Output the [X, Y] coordinate of the center of the cell containing the given text.  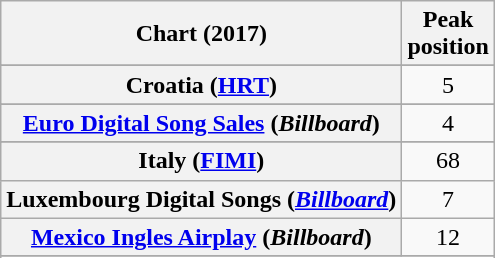
7 [448, 199]
68 [448, 161]
Luxembourg Digital Songs (Billboard) [202, 199]
Mexico Ingles Airplay (Billboard) [202, 237]
Euro Digital Song Sales (Billboard) [202, 123]
Italy (FIMI) [202, 161]
Croatia (HRT) [202, 85]
Chart (2017) [202, 34]
12 [448, 237]
Peakposition [448, 34]
5 [448, 85]
4 [448, 123]
